Scan for the cell matching the given text and deliver its (X, Y) coordinate at center. 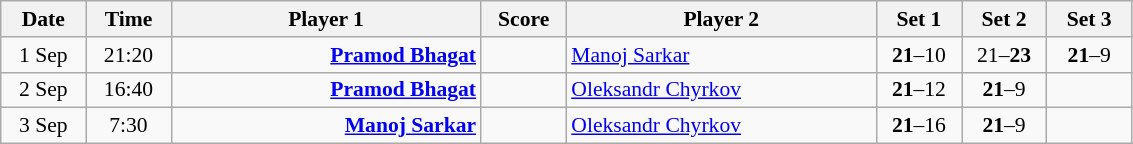
Score (524, 19)
Date (44, 19)
Set 2 (1004, 19)
7:30 (128, 126)
Set 3 (1090, 19)
21:20 (128, 55)
21–23 (1004, 55)
1 Sep (44, 55)
21–12 (918, 90)
Player 2 (721, 19)
Set 1 (918, 19)
2 Sep (44, 90)
16:40 (128, 90)
21–10 (918, 55)
3 Sep (44, 126)
Player 1 (326, 19)
21–16 (918, 126)
Time (128, 19)
